Scan for the cell matching the given text and deliver its [X, Y] coordinate at center. 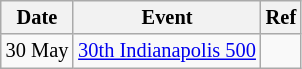
Date [38, 17]
Ref [281, 17]
Event [167, 17]
30 May [38, 51]
30th Indianapolis 500 [167, 51]
